Search for the cell housing the specified text and yield its [X, Y] center coordinate. 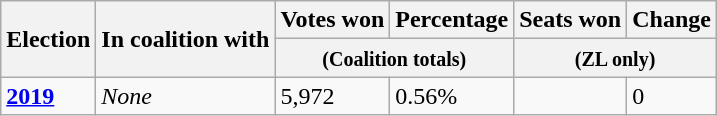
Election [48, 39]
In coalition with [186, 39]
(ZL only) [616, 58]
None [186, 96]
2019 [48, 96]
Change [672, 20]
(Coalition totals) [394, 58]
0.56% [452, 96]
0 [672, 96]
Votes won [332, 20]
Seats won [570, 20]
5,972 [332, 96]
Percentage [452, 20]
